Identify which cell holds the provided text, then report its (X, Y) central coordinate. 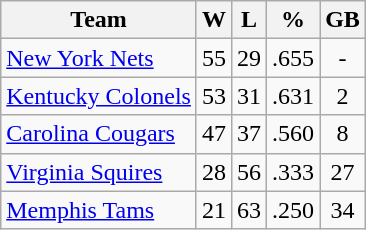
2 (343, 96)
.250 (294, 210)
28 (214, 172)
Memphis Tams (99, 210)
27 (343, 172)
.631 (294, 96)
New York Nets (99, 58)
56 (250, 172)
47 (214, 134)
W (214, 20)
- (343, 58)
Virginia Squires (99, 172)
53 (214, 96)
55 (214, 58)
L (250, 20)
8 (343, 134)
Kentucky Colonels (99, 96)
GB (343, 20)
21 (214, 210)
63 (250, 210)
.655 (294, 58)
Carolina Cougars (99, 134)
% (294, 20)
31 (250, 96)
34 (343, 210)
.333 (294, 172)
.560 (294, 134)
29 (250, 58)
Team (99, 20)
37 (250, 134)
